Provide the (x, y) coordinate of the cell's center where the given text is located.  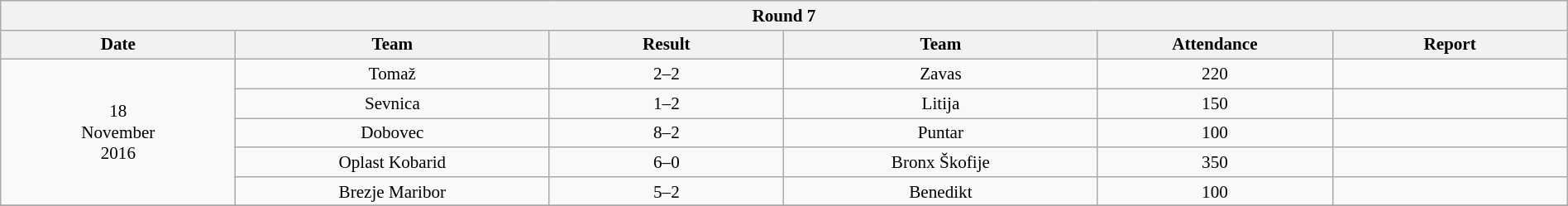
Attendance (1215, 45)
220 (1215, 74)
18 November 2016 (118, 132)
6–0 (667, 162)
Sevnica (392, 103)
Dobovec (392, 132)
5–2 (667, 190)
Bronx Škofije (941, 162)
Oplast Kobarid (392, 162)
Benedikt (941, 190)
350 (1215, 162)
Result (667, 45)
Date (118, 45)
Tomaž (392, 74)
1–2 (667, 103)
2–2 (667, 74)
8–2 (667, 132)
Brezje Maribor (392, 190)
Report (1450, 45)
Zavas (941, 74)
Puntar (941, 132)
150 (1215, 103)
Round 7 (784, 15)
Litija (941, 103)
